Capture the cell that displays the provided text and extract its [X, Y] central coordinate. 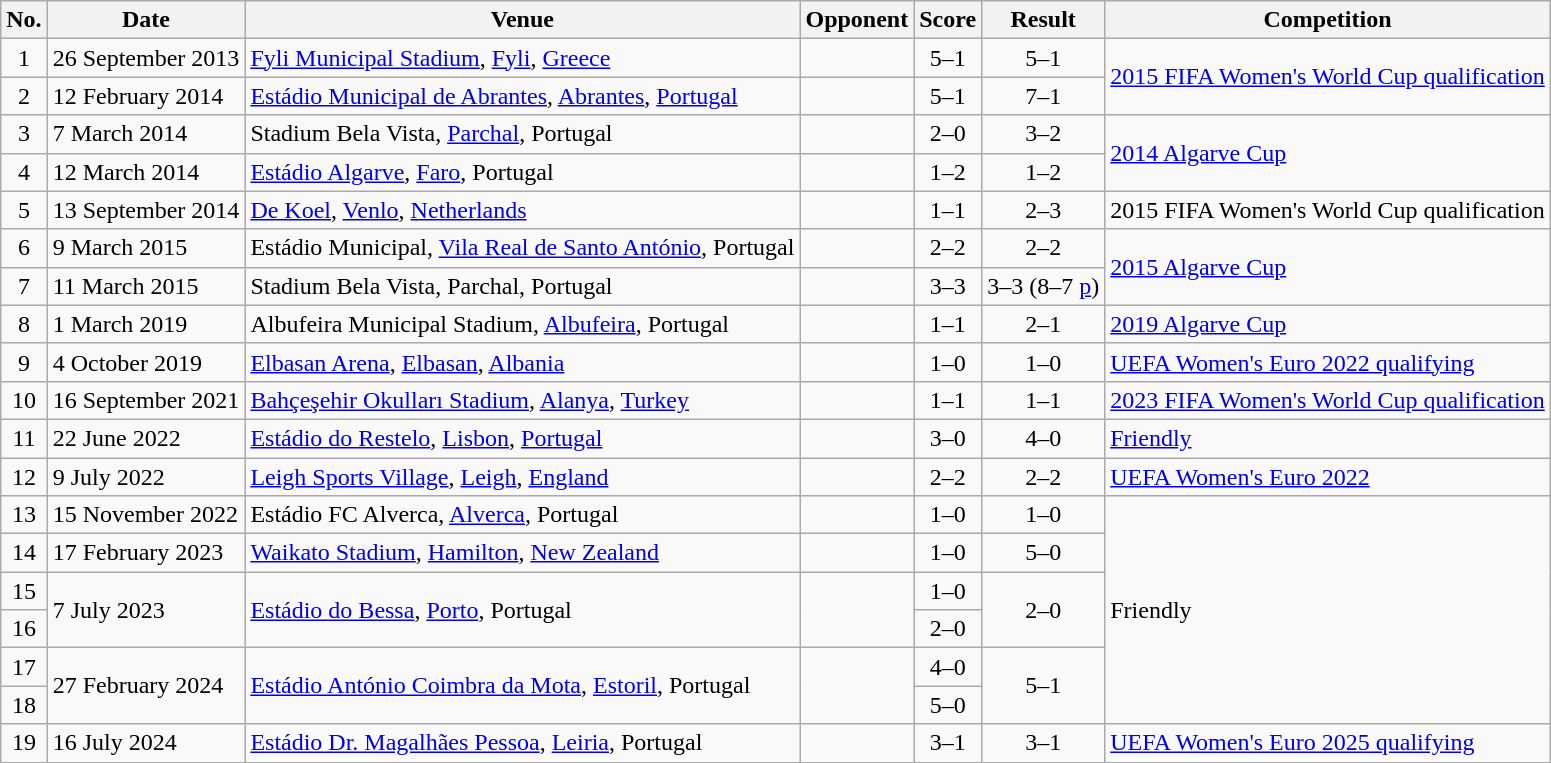
3–0 [948, 438]
Date [146, 20]
7–1 [1044, 96]
11 [24, 438]
Albufeira Municipal Stadium, Albufeira, Portugal [522, 324]
16 September 2021 [146, 400]
7 July 2023 [146, 610]
17 [24, 667]
Estádio do Bessa, Porto, Portugal [522, 610]
Opponent [857, 20]
Competition [1328, 20]
2–3 [1044, 210]
9 March 2015 [146, 248]
5 [24, 210]
1 [24, 58]
14 [24, 553]
Waikato Stadium, Hamilton, New Zealand [522, 553]
13 [24, 515]
Venue [522, 20]
2019 Algarve Cup [1328, 324]
26 September 2013 [146, 58]
2–1 [1044, 324]
15 [24, 591]
Estádio Algarve, Faro, Portugal [522, 172]
Estádio Municipal, Vila Real de Santo António, Portugal [522, 248]
17 February 2023 [146, 553]
4 October 2019 [146, 362]
2 [24, 96]
9 [24, 362]
19 [24, 743]
4 [24, 172]
16 July 2024 [146, 743]
2023 FIFA Women's World Cup qualification [1328, 400]
13 September 2014 [146, 210]
18 [24, 705]
3–3 (8–7 p) [1044, 286]
27 February 2024 [146, 686]
22 June 2022 [146, 438]
3–2 [1044, 134]
9 July 2022 [146, 477]
12 February 2014 [146, 96]
10 [24, 400]
Score [948, 20]
3–3 [948, 286]
Estádio do Restelo, Lisbon, Portugal [522, 438]
3 [24, 134]
De Koel, Venlo, Netherlands [522, 210]
16 [24, 629]
No. [24, 20]
UEFA Women's Euro 2022 [1328, 477]
7 [24, 286]
Estádio António Coimbra da Mota, Estoril, Portugal [522, 686]
8 [24, 324]
12 March 2014 [146, 172]
2014 Algarve Cup [1328, 153]
2015 Algarve Cup [1328, 267]
11 March 2015 [146, 286]
Estádio Dr. Magalhães Pessoa, Leiria, Portugal [522, 743]
Bahçeşehir Okulları Stadium, Alanya, Turkey [522, 400]
UEFA Women's Euro 2025 qualifying [1328, 743]
6 [24, 248]
Fyli Municipal Stadium, Fyli, Greece [522, 58]
Result [1044, 20]
Estádio Municipal de Abrantes, Abrantes, Portugal [522, 96]
7 March 2014 [146, 134]
UEFA Women's Euro 2022 qualifying [1328, 362]
Estádio FC Alverca, Alverca, Portugal [522, 515]
Elbasan Arena, Elbasan, Albania [522, 362]
15 November 2022 [146, 515]
12 [24, 477]
Leigh Sports Village, Leigh, England [522, 477]
1 March 2019 [146, 324]
